From the cell containing the given text, extract its center point as [x, y] coordinate. 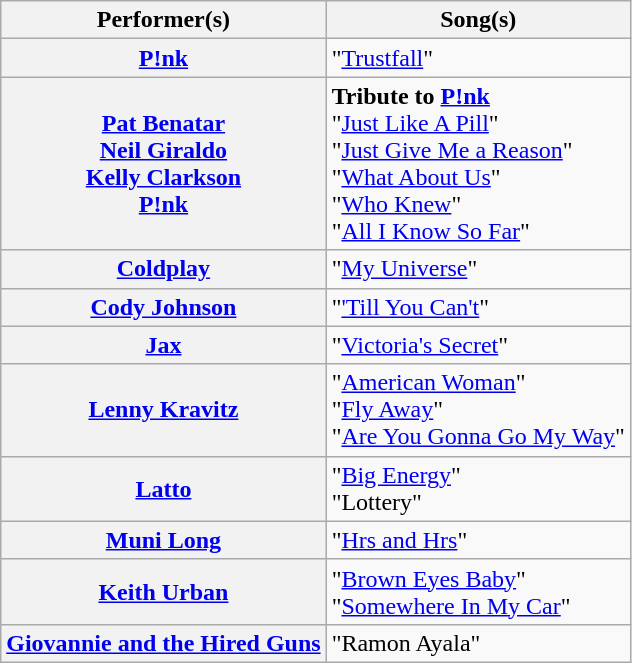
Cody Johnson [164, 307]
Muni Long [164, 540]
Performer(s) [164, 20]
P!nk [164, 58]
"Brown Eyes Baby""Somewhere In My Car" [478, 592]
Song(s) [478, 20]
Coldplay [164, 269]
"Big Energy""Lottery" [478, 488]
Pat BenatarNeil GiraldoKelly ClarksonP!nk [164, 164]
Latto [164, 488]
Giovannie and the Hired Guns [164, 643]
"My Universe" [478, 269]
"Ramon Ayala" [478, 643]
"Hrs and Hrs" [478, 540]
Keith Urban [164, 592]
"American Woman""Fly Away""Are You Gonna Go My Way" [478, 410]
"Victoria's Secret" [478, 345]
Lenny Kravitz [164, 410]
Jax [164, 345]
Tribute to P!nk"Just Like A Pill" "Just Give Me a Reason" "What About Us""Who Knew""All I Know So Far" [478, 164]
"Trustfall" [478, 58]
"'Till You Can't" [478, 307]
